For the text-containing cell, return its midpoint in (x, y) coordinate format. 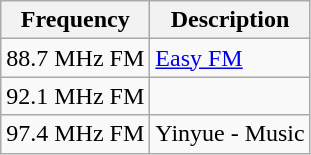
Yinyue - Music (230, 134)
Frequency (76, 20)
Description (230, 20)
Easy FM (230, 58)
88.7 MHz FM (76, 58)
92.1 MHz FM (76, 96)
97.4 MHz FM (76, 134)
